Return the (X, Y) coordinate for the center point of the cell that contains the specified text.  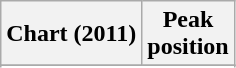
Chart (2011) (72, 34)
Peakposition (188, 34)
